Detect which cell encompasses the target text, then output its (X, Y) center coordinate. 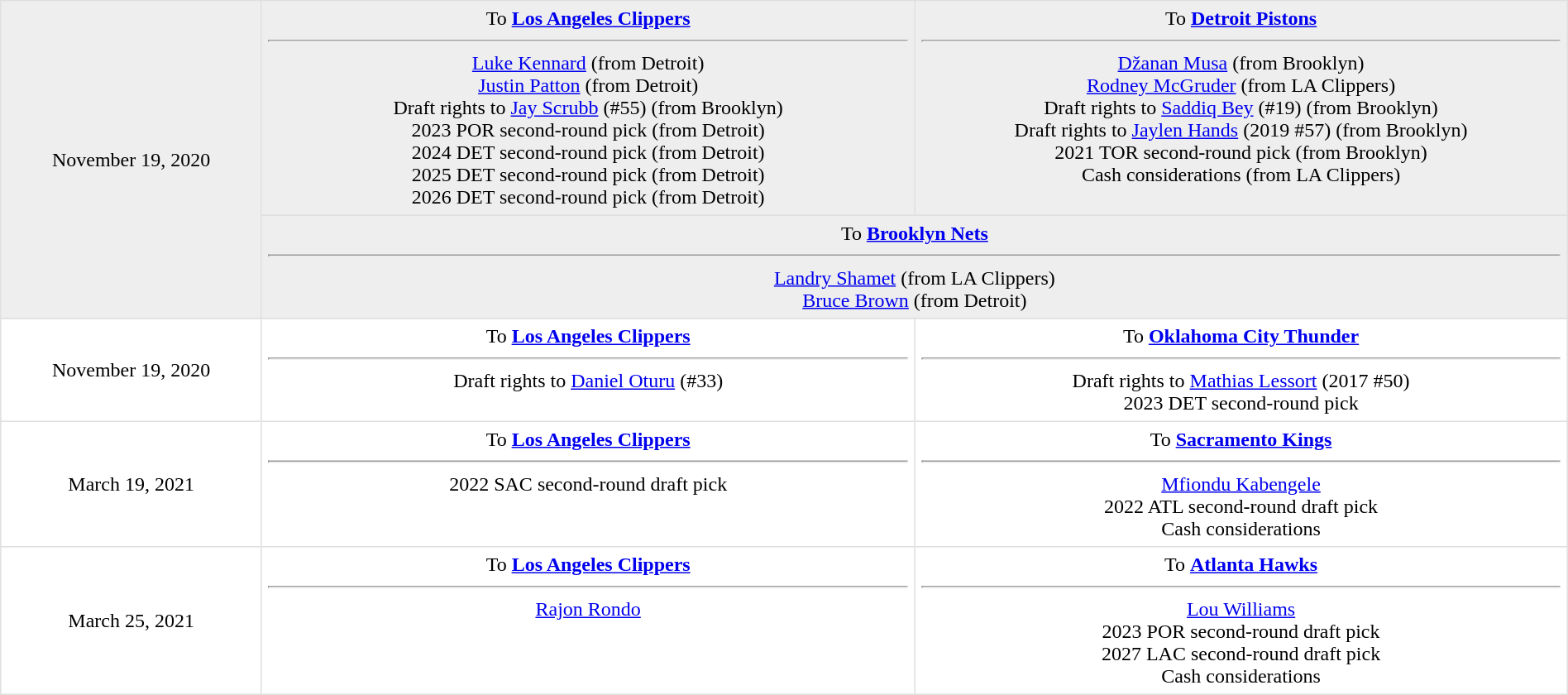
March 25, 2021 (131, 621)
To Sacramento KingsMfiondu Kabengele2022 ATL second-round draft pickCash considerations (1241, 484)
To Brooklyn NetsLandry Shamet (from LA Clippers)Bruce Brown (from Detroit) (915, 266)
To Los Angeles ClippersRajon Rondo (587, 621)
To Oklahoma City ThunderDraft rights to Mathias Lessort (2017 #50)2023 DET second-round pick (1241, 370)
To Los Angeles Clippers2022 SAC second-round draft pick (587, 484)
March 19, 2021 (131, 484)
To Los Angeles ClippersDraft rights to Daniel Oturu (#33) (587, 370)
To Atlanta HawksLou Williams2023 POR second-round draft pick2027 LAC second-round draft pickCash considerations (1241, 621)
